Detect which cell encompasses the target text, then output its (x, y) center coordinate. 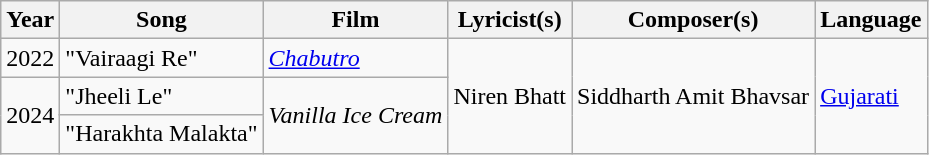
2022 (30, 58)
"Jheeli Le" (162, 96)
"Vairaagi Re" (162, 58)
Film (356, 20)
Language (871, 20)
Lyricist(s) (510, 20)
Gujarati (871, 96)
Vanilla Ice Cream (356, 115)
Song (162, 20)
Year (30, 20)
Siddharth Amit Bhavsar (694, 96)
Composer(s) (694, 20)
Niren Bhatt (510, 96)
Chabutro (356, 58)
"Harakhta Malakta" (162, 134)
2024 (30, 115)
